From the cell containing the given text, extract its center point as [x, y] coordinate. 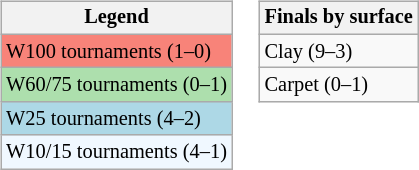
W25 tournaments (4–2) [116, 119]
W10/15 tournaments (4–1) [116, 152]
W100 tournaments (1–0) [116, 51]
Finals by surface [339, 18]
Clay (9–3) [339, 51]
Legend [116, 18]
W60/75 tournaments (0–1) [116, 85]
Carpet (0–1) [339, 85]
